Detect which cell encompasses the target text, then output its (X, Y) center coordinate. 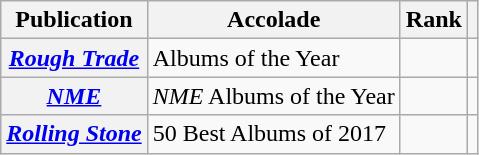
NME Albums of the Year (274, 96)
NME (74, 96)
50 Best Albums of 2017 (274, 134)
Rank (434, 20)
Accolade (274, 20)
Rolling Stone (74, 134)
Albums of the Year (274, 58)
Publication (74, 20)
Rough Trade (74, 58)
